Detect which cell encompasses the target text, then output its [x, y] center coordinate. 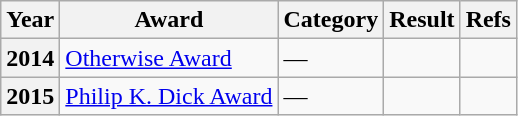
Otherwise Award [169, 58]
Refs [488, 20]
Award [169, 20]
Result [422, 20]
2015 [30, 96]
Philip K. Dick Award [169, 96]
Year [30, 20]
Category [331, 20]
2014 [30, 58]
